Identify which cell holds the provided text, then report its [x, y] central coordinate. 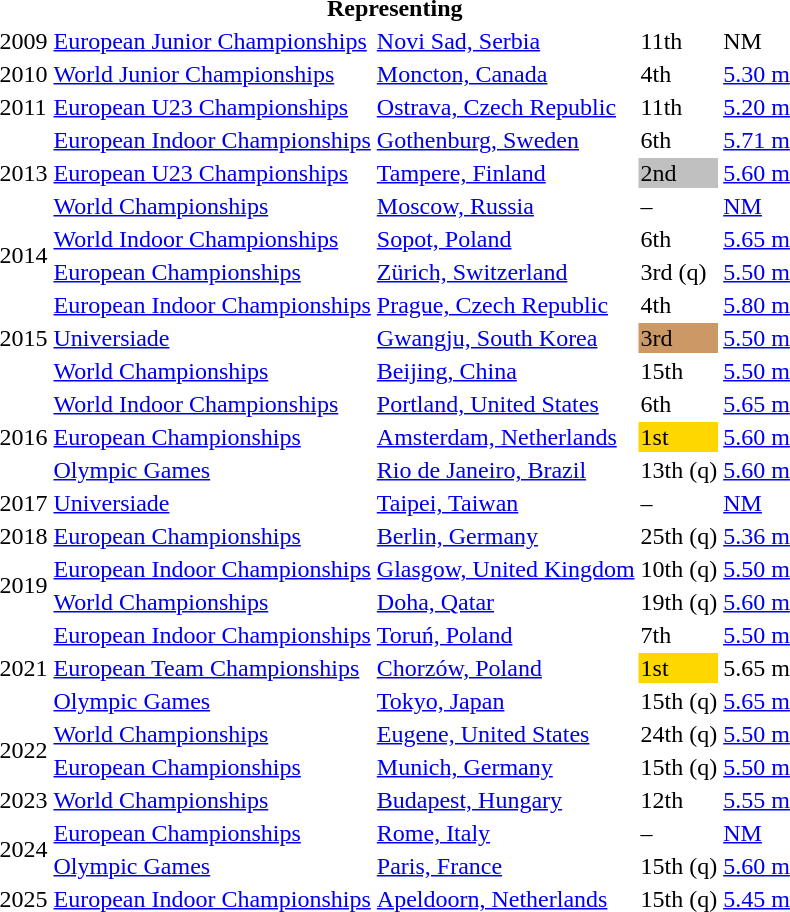
Glasgow, United Kingdom [506, 569]
Rio de Janeiro, Brazil [506, 470]
Sopot, Poland [506, 239]
13th (q) [679, 470]
19th (q) [679, 602]
Novi Sad, Serbia [506, 41]
3rd [679, 338]
2nd [679, 173]
European Team Championships [212, 668]
Toruń, Poland [506, 635]
Zürich, Switzerland [506, 272]
Tokyo, Japan [506, 701]
Paris, France [506, 866]
Tampere, Finland [506, 173]
10th (q) [679, 569]
Amsterdam, Netherlands [506, 437]
Berlin, Germany [506, 536]
25th (q) [679, 536]
Portland, United States [506, 404]
Moncton, Canada [506, 74]
24th (q) [679, 734]
Beijing, China [506, 371]
15th [679, 371]
Moscow, Russia [506, 206]
Eugene, United States [506, 734]
Gwangju, South Korea [506, 338]
7th [679, 635]
Ostrava, Czech Republic [506, 107]
World Junior Championships [212, 74]
Rome, Italy [506, 833]
3rd (q) [679, 272]
Gothenburg, Sweden [506, 140]
European Junior Championships [212, 41]
Chorzów, Poland [506, 668]
Doha, Qatar [506, 602]
12th [679, 800]
Budapest, Hungary [506, 800]
Prague, Czech Republic [506, 305]
Munich, Germany [506, 767]
Taipei, Taiwan [506, 503]
